Search for the cell housing the specified text and yield its [x, y] center coordinate. 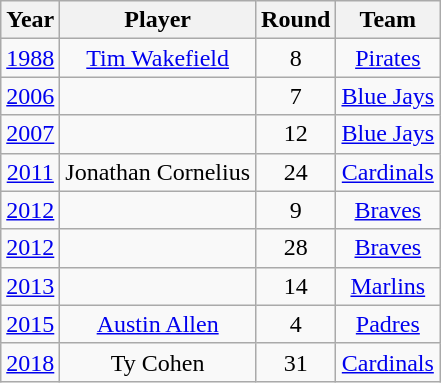
7 [296, 96]
2011 [30, 172]
2018 [30, 362]
Marlins [388, 286]
Jonathan Cornelius [158, 172]
14 [296, 286]
Round [296, 20]
4 [296, 324]
Austin Allen [158, 324]
2006 [30, 96]
12 [296, 134]
Player [158, 20]
9 [296, 210]
Team [388, 20]
Tim Wakefield [158, 58]
31 [296, 362]
28 [296, 248]
2007 [30, 134]
8 [296, 58]
1988 [30, 58]
Pirates [388, 58]
2013 [30, 286]
Padres [388, 324]
2015 [30, 324]
Year [30, 20]
Ty Cohen [158, 362]
24 [296, 172]
